Provide the [x, y] coordinate of the cell's center where the given text is located.  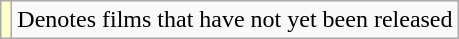
Denotes films that have not yet been released [235, 20]
